Search for the cell housing the specified text and yield its [x, y] center coordinate. 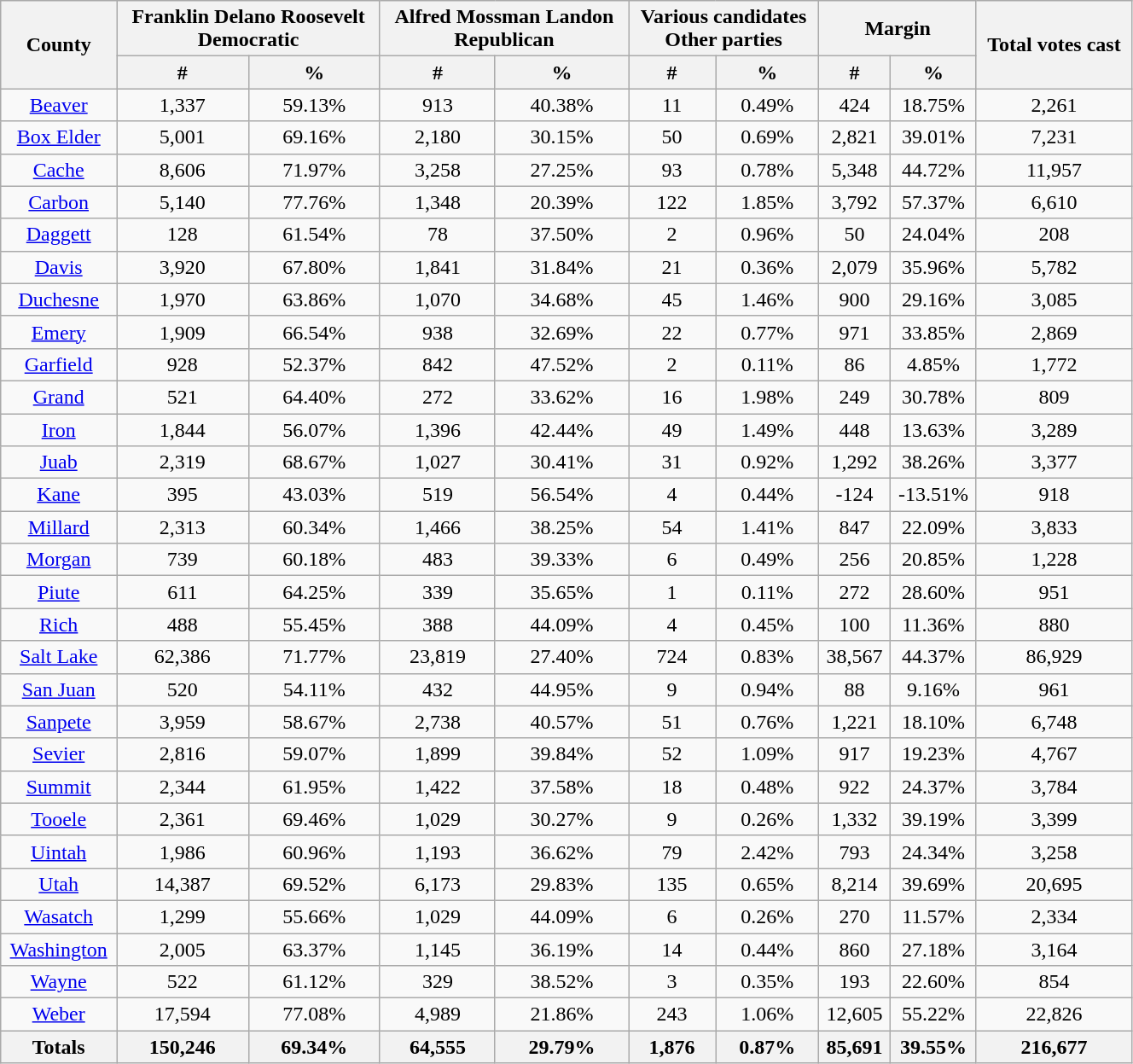
36.19% [561, 950]
30.27% [561, 819]
1,070 [437, 299]
38.26% [933, 462]
12,605 [855, 1015]
Morgan [59, 560]
216,677 [1054, 1047]
1.49% [768, 429]
Sevier [59, 754]
208 [1054, 235]
78 [437, 235]
40.38% [561, 105]
329 [437, 982]
20,695 [1054, 884]
32.69% [561, 332]
Cache [59, 170]
Wasatch [59, 916]
0.36% [768, 267]
2,344 [183, 787]
San Juan [59, 689]
Rich [59, 625]
3,833 [1054, 527]
11,957 [1054, 170]
880 [1054, 625]
13.63% [933, 429]
Juab [59, 462]
14 [671, 950]
520 [183, 689]
88 [855, 689]
2,869 [1054, 332]
71.77% [314, 657]
2,334 [1054, 916]
951 [1054, 592]
49 [671, 429]
135 [671, 884]
Davis [59, 267]
1,228 [1054, 560]
4.85% [933, 364]
854 [1054, 982]
0.96% [768, 235]
39.19% [933, 819]
Kane [59, 495]
Sanpete [59, 722]
51 [671, 722]
64,555 [437, 1047]
24.04% [933, 235]
Box Elder [59, 137]
388 [437, 625]
17,594 [183, 1015]
Emery [59, 332]
29.16% [933, 299]
0.76% [768, 722]
724 [671, 657]
Summit [59, 787]
6,610 [1054, 202]
8,606 [183, 170]
2,361 [183, 819]
Weber [59, 1015]
3,164 [1054, 950]
424 [855, 105]
1,292 [855, 462]
56.54% [561, 495]
77.76% [314, 202]
249 [855, 397]
1,422 [437, 787]
4,767 [1054, 754]
67.80% [314, 267]
922 [855, 787]
22.60% [933, 982]
Utah [59, 884]
Grand [59, 397]
63.37% [314, 950]
22.09% [933, 527]
2,319 [183, 462]
3,085 [1054, 299]
5,001 [183, 137]
52 [671, 754]
30.15% [561, 137]
Carbon [59, 202]
1,876 [671, 1047]
39.33% [561, 560]
971 [855, 332]
0.78% [768, 170]
1.06% [768, 1015]
3,377 [1054, 462]
0.48% [768, 787]
5,782 [1054, 267]
20.39% [561, 202]
28.60% [933, 592]
44.37% [933, 657]
448 [855, 429]
56.07% [314, 429]
1.41% [768, 527]
1 [671, 592]
1,348 [437, 202]
39.69% [933, 884]
63.86% [314, 299]
86,929 [1054, 657]
847 [855, 527]
34.68% [561, 299]
59.13% [314, 105]
33.85% [933, 332]
36.62% [561, 852]
1,332 [855, 819]
1,396 [437, 429]
39.84% [561, 754]
1,221 [855, 722]
Uintah [59, 852]
61.54% [314, 235]
79 [671, 852]
432 [437, 689]
2,005 [183, 950]
Daggett [59, 235]
918 [1054, 495]
6,748 [1054, 722]
55.45% [314, 625]
40.57% [561, 722]
55.66% [314, 916]
21.86% [561, 1015]
61.95% [314, 787]
809 [1054, 397]
18.10% [933, 722]
County [59, 44]
2,821 [855, 137]
Iron [59, 429]
0.65% [768, 884]
1,299 [183, 916]
2,816 [183, 754]
0.87% [768, 1047]
917 [855, 754]
85,691 [855, 1047]
3,792 [855, 202]
24.34% [933, 852]
739 [183, 560]
20.85% [933, 560]
52.37% [314, 364]
913 [437, 105]
0.35% [768, 982]
0.94% [768, 689]
11 [671, 105]
14,387 [183, 884]
270 [855, 916]
54.11% [314, 689]
1,899 [437, 754]
Totals [59, 1047]
0.69% [768, 137]
1,337 [183, 105]
3 [671, 982]
55.22% [933, 1015]
339 [437, 592]
1,027 [437, 462]
37.58% [561, 787]
39.01% [933, 137]
68.67% [314, 462]
60.96% [314, 852]
71.97% [314, 170]
Alfred Mossman LandonRepublican [503, 29]
35.96% [933, 267]
Various candidatesOther parties [723, 29]
93 [671, 170]
243 [671, 1015]
842 [437, 364]
Beaver [59, 105]
18.75% [933, 105]
Duchesne [59, 299]
69.52% [314, 884]
69.46% [314, 819]
0.45% [768, 625]
1.85% [768, 202]
66.54% [314, 332]
5,348 [855, 170]
60.34% [314, 527]
24.37% [933, 787]
Garfield [59, 364]
43.03% [314, 495]
61.12% [314, 982]
2,180 [437, 137]
1,145 [437, 950]
3,784 [1054, 787]
793 [855, 852]
23,819 [437, 657]
1,970 [183, 299]
19.23% [933, 754]
58.67% [314, 722]
39.55% [933, 1047]
Tooele [59, 819]
9.16% [933, 689]
1,844 [183, 429]
100 [855, 625]
-124 [855, 495]
122 [671, 202]
18 [671, 787]
Franklin Delano RooseveltDemocratic [249, 29]
150,246 [183, 1047]
44.95% [561, 689]
2.42% [768, 852]
Salt Lake [59, 657]
8,214 [855, 884]
Washington [59, 950]
62,386 [183, 657]
1,986 [183, 852]
27.40% [561, 657]
47.52% [561, 364]
77.08% [314, 1015]
30.41% [561, 462]
33.62% [561, 397]
Total votes cast [1054, 44]
45 [671, 299]
38.52% [561, 982]
1.46% [768, 299]
38.25% [561, 527]
1,193 [437, 852]
54 [671, 527]
27.18% [933, 950]
35.65% [561, 592]
1,841 [437, 267]
519 [437, 495]
488 [183, 625]
29.79% [561, 1047]
64.40% [314, 397]
86 [855, 364]
44.72% [933, 170]
3,959 [183, 722]
1,466 [437, 527]
31.84% [561, 267]
60.18% [314, 560]
31 [671, 462]
Millard [59, 527]
1,909 [183, 332]
22 [671, 332]
938 [437, 332]
59.07% [314, 754]
0.92% [768, 462]
900 [855, 299]
0.77% [768, 332]
6,173 [437, 884]
961 [1054, 689]
38,567 [855, 657]
1.09% [768, 754]
Wayne [59, 982]
Margin [898, 29]
11.57% [933, 916]
5,140 [183, 202]
64.25% [314, 592]
3,289 [1054, 429]
21 [671, 267]
27.25% [561, 170]
3,399 [1054, 819]
Piute [59, 592]
7,231 [1054, 137]
22,826 [1054, 1015]
395 [183, 495]
16 [671, 397]
69.34% [314, 1047]
128 [183, 235]
1,772 [1054, 364]
928 [183, 364]
1.98% [768, 397]
30.78% [933, 397]
193 [855, 982]
4,989 [437, 1015]
2,261 [1054, 105]
3,920 [183, 267]
611 [183, 592]
42.44% [561, 429]
2,313 [183, 527]
2,738 [437, 722]
57.37% [933, 202]
256 [855, 560]
521 [183, 397]
11.36% [933, 625]
37.50% [561, 235]
69.16% [314, 137]
860 [855, 950]
522 [183, 982]
0.83% [768, 657]
2,079 [855, 267]
483 [437, 560]
29.83% [561, 884]
-13.51% [933, 495]
